For the text-containing cell, return its midpoint in (x, y) coordinate format. 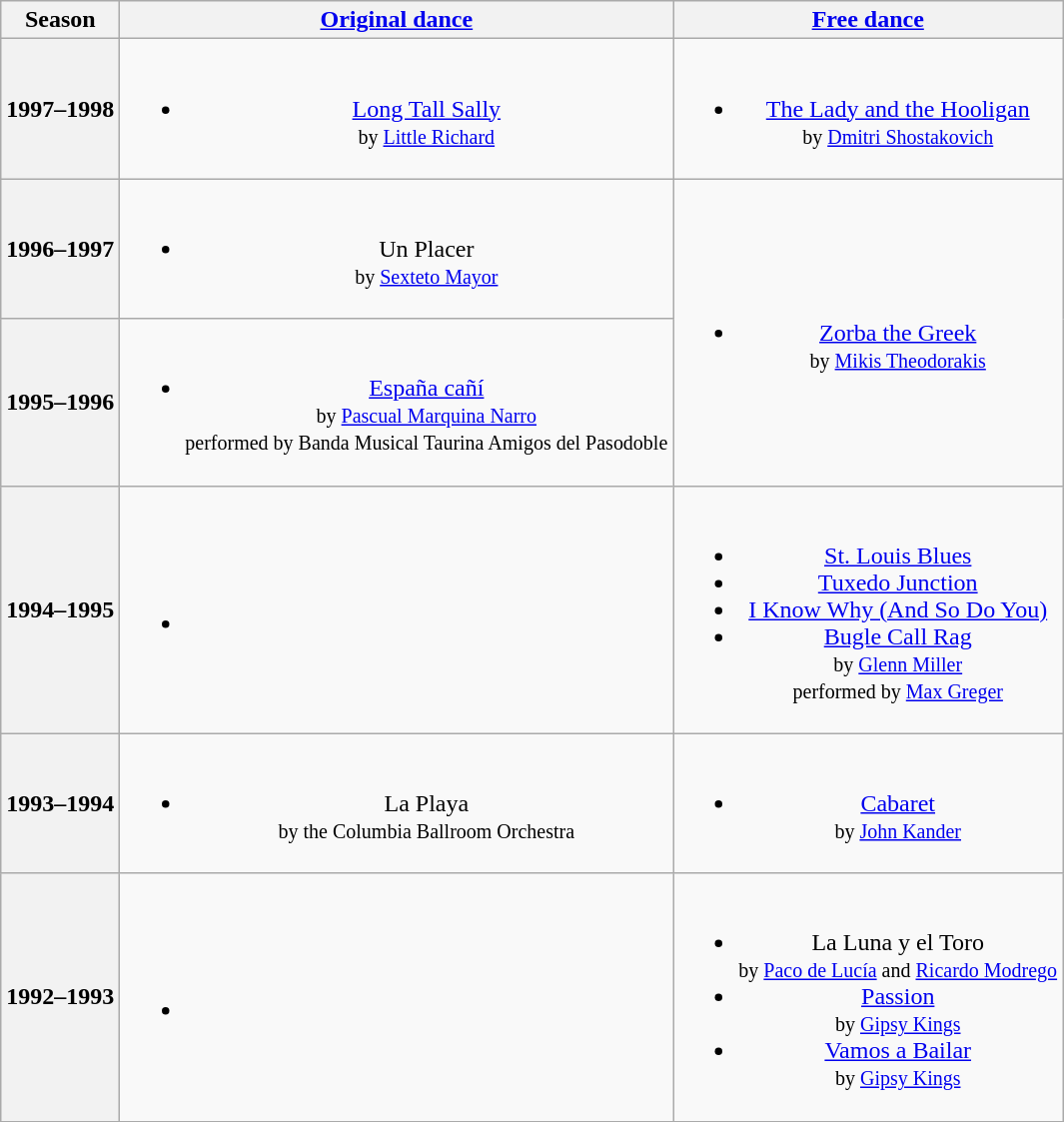
1992–1993 (60, 997)
Season (60, 20)
St. Louis BluesTuxedo JunctionI Know Why (And So Do You)Bugle Call Rag by Glenn Miller performed by Max Greger (868, 609)
1997–1998 (60, 109)
Zorba the Greek by Mikis Theodorakis (868, 332)
La Luna y el Toro by Paco de Lucía and Ricardo Modrego Passion by Gipsy Kings Vamos a Bailar by Gipsy Kings (868, 997)
La Playa by the Columbia Ballroom Orchestra (397, 803)
Long Tall Sally by Little Richard (397, 109)
1993–1994 (60, 803)
1996–1997 (60, 249)
Un Placer by Sexteto Mayor (397, 249)
The Lady and the Hooligan by Dmitri Shostakovich (868, 109)
Free dance (868, 20)
Original dance (397, 20)
Cabaret by John Kander (868, 803)
España cañí by Pascual Marquina Narro performed by Banda Musical Taurina Amigos del Pasodoble (397, 402)
1994–1995 (60, 609)
1995–1996 (60, 402)
